Detect which cell encompasses the target text, then output its [X, Y] center coordinate. 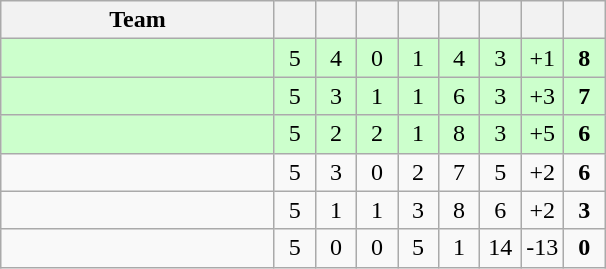
+1 [542, 58]
+5 [542, 134]
Team [138, 20]
-13 [542, 248]
+3 [542, 96]
14 [500, 248]
